Identify which cell holds the provided text, then report its [X, Y] central coordinate. 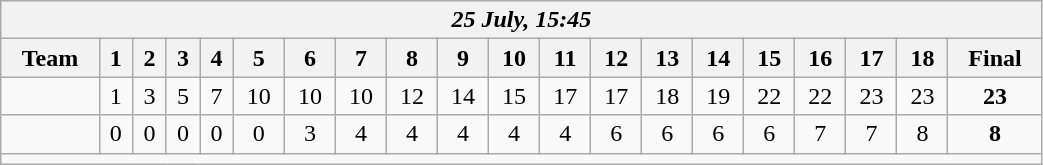
Team [50, 58]
19 [718, 96]
2 [150, 58]
9 [464, 58]
25 July, 15:45 [522, 20]
Final [995, 58]
16 [820, 58]
13 [668, 58]
11 [566, 58]
